Detect which cell encompasses the target text, then output its (x, y) center coordinate. 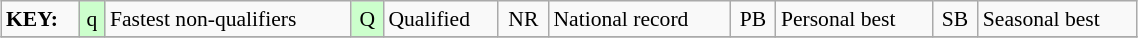
Fastest non-qualifiers (228, 19)
Q (367, 19)
NR (523, 19)
National record (639, 19)
Personal best (854, 19)
q (92, 19)
SB (955, 19)
Qualified (440, 19)
Seasonal best (1058, 19)
PB (753, 19)
KEY: (40, 19)
